Search for the cell housing the specified text and yield its [X, Y] center coordinate. 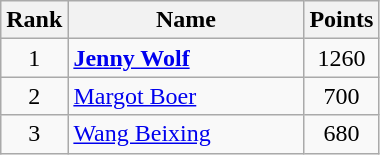
Name [186, 20]
680 [342, 134]
1 [34, 58]
Margot Boer [186, 96]
Points [342, 20]
Jenny Wolf [186, 58]
1260 [342, 58]
700 [342, 96]
3 [34, 134]
Wang Beixing [186, 134]
Rank [34, 20]
2 [34, 96]
